From the cell containing the given text, extract its center point as [x, y] coordinate. 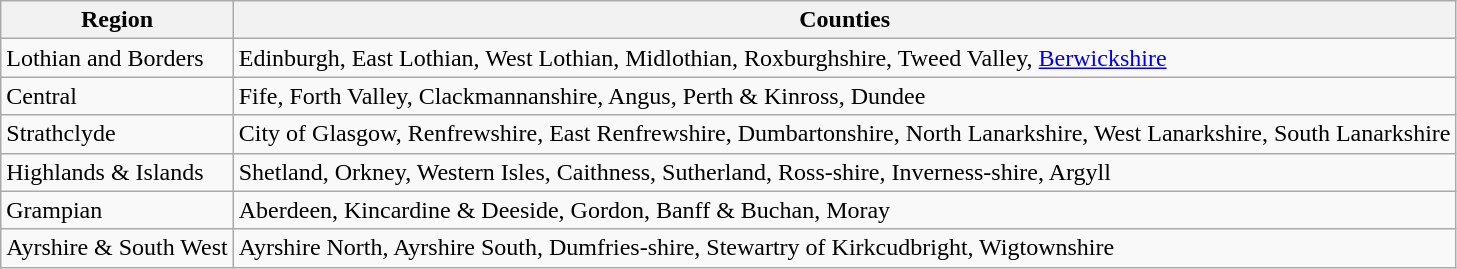
Fife, Forth Valley, Clackmannanshire, Angus, Perth & Kinross, Dundee [844, 96]
Ayrshire & South West [117, 248]
City of Glasgow, Renfrewshire, East Renfrewshire, Dumbartonshire, North Lanarkshire, West Lanarkshire, South Lanarkshire [844, 134]
Ayrshire North, Ayrshire South, Dumfries-shire, Stewartry of Kirkcudbright, Wigtownshire [844, 248]
Highlands & Islands [117, 172]
Aberdeen, Kincardine & Deeside, Gordon, Banff & Buchan, Moray [844, 210]
Shetland, Orkney, Western Isles, Caithness, Sutherland, Ross-shire, Inverness-shire, Argyll [844, 172]
Lothian and Borders [117, 58]
Counties [844, 20]
Edinburgh, East Lothian, West Lothian, Midlothian, Roxburghshire, Tweed Valley, Berwickshire [844, 58]
Strathclyde [117, 134]
Central [117, 96]
Region [117, 20]
Grampian [117, 210]
